Return the (x, y) coordinate for the center point of the cell that contains the specified text.  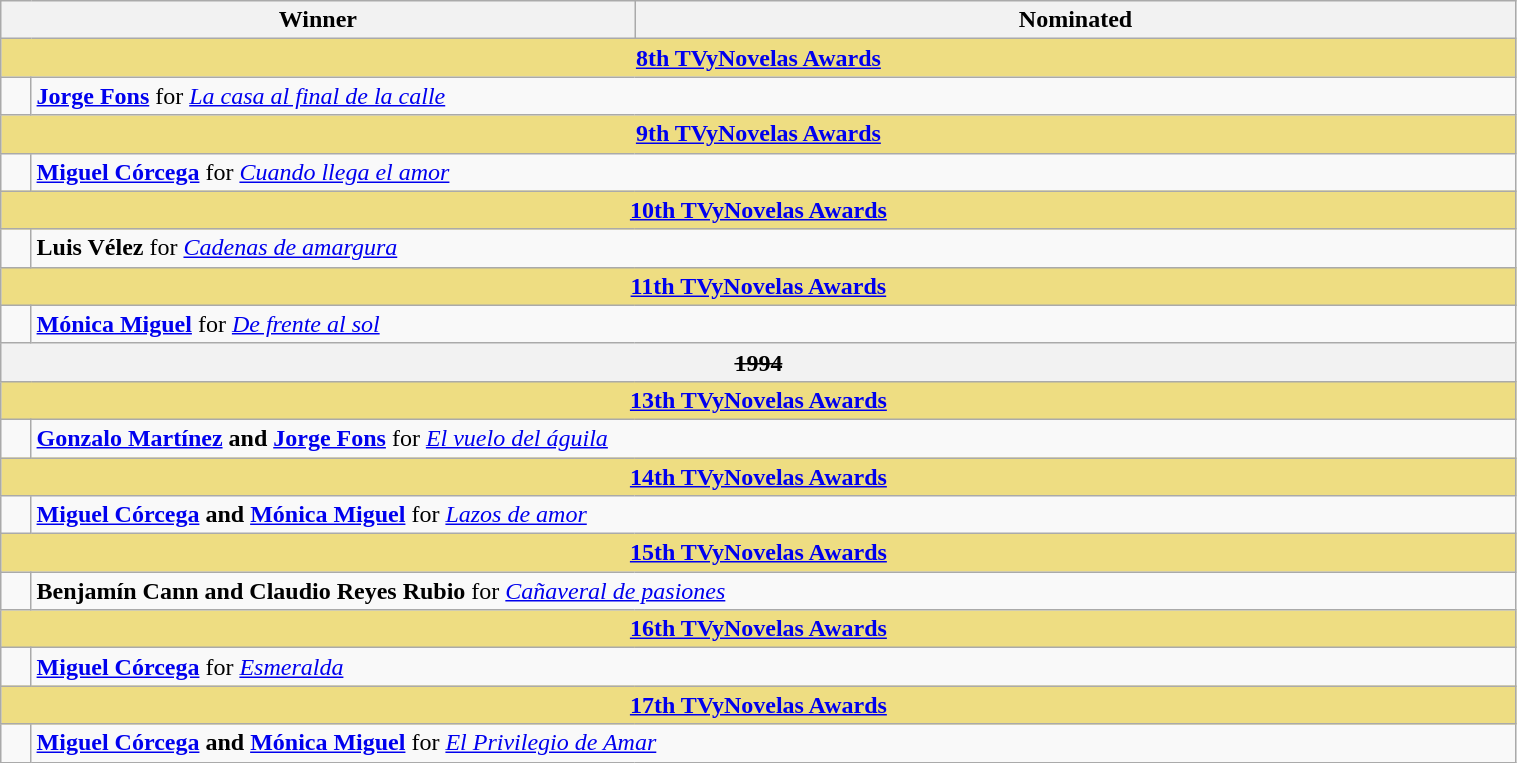
11th TVyNovelas Awards (758, 286)
Miguel Córcega for Esmeralda (774, 667)
15th TVyNovelas Awards (758, 553)
16th TVyNovelas Awards (758, 629)
13th TVyNovelas Awards (758, 400)
Nominated (1076, 20)
Gonzalo Martínez and Jorge Fons for El vuelo del águila (774, 438)
Winner (318, 20)
Jorge Fons for La casa al final de la calle (774, 96)
1994 (758, 362)
Miguel Córcega and Mónica Miguel for Lazos de amor (774, 515)
8th TVyNovelas Awards (758, 58)
Luis Vélez for Cadenas de amargura (774, 248)
10th TVyNovelas Awards (758, 210)
Benjamín Cann and Claudio Reyes Rubio for Cañaveral de pasiones (774, 591)
9th TVyNovelas Awards (758, 134)
Miguel Córcega for Cuando llega el amor (774, 172)
Miguel Córcega and Mónica Miguel for El Privilegio de Amar (774, 743)
17th TVyNovelas Awards (758, 705)
Mónica Miguel for De frente al sol (774, 324)
14th TVyNovelas Awards (758, 477)
